Determine the (x, y) coordinate at the center of the cell enclosing the given text.  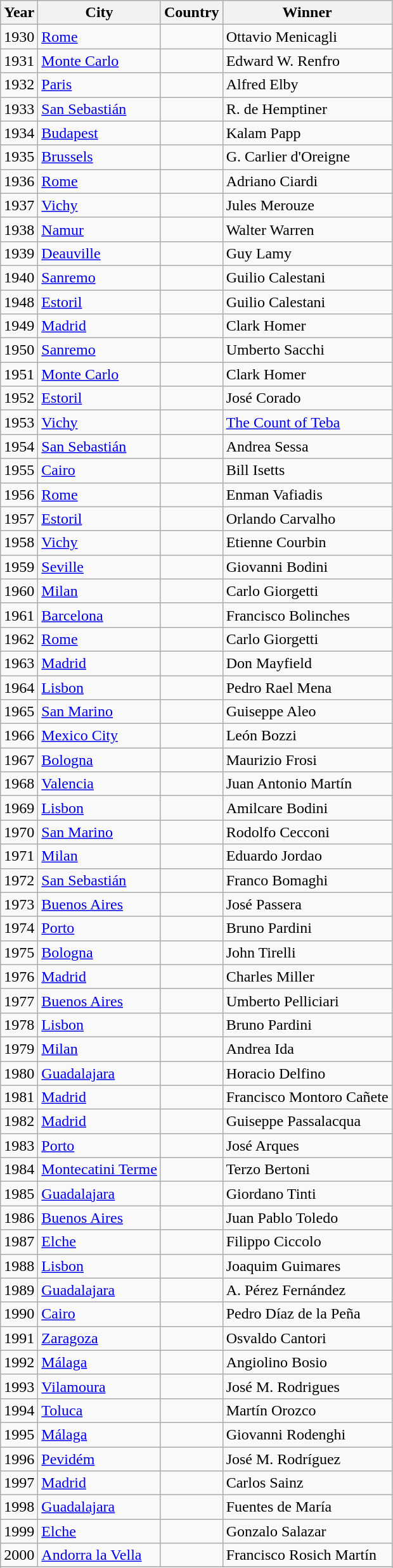
Umberto Pelliciari (307, 1001)
1994 (19, 1410)
1974 (19, 928)
1969 (19, 808)
1986 (19, 1218)
Osvaldo Cantori (307, 1338)
Francisco Rosich Martín (307, 1555)
Etienne Courbin (307, 543)
1987 (19, 1242)
1934 (19, 133)
1991 (19, 1338)
2000 (19, 1555)
Enman Vafiadis (307, 495)
Umberto Sacchi (307, 350)
Montecatini Terme (100, 1170)
José M. Rodrigues (307, 1386)
Namur (100, 229)
Guiseppe Aleo (307, 712)
1980 (19, 1073)
1957 (19, 519)
Pevidém (100, 1458)
Horacio Delfino (307, 1073)
Andorra la Vella (100, 1555)
1964 (19, 687)
1982 (19, 1122)
1954 (19, 446)
1966 (19, 736)
1990 (19, 1314)
1968 (19, 784)
Alfred Elby (307, 85)
Brussels (100, 157)
Gonzalo Salazar (307, 1531)
1949 (19, 326)
Juan Antonio Martín (307, 784)
José Corado (307, 398)
1930 (19, 37)
1935 (19, 157)
John Tirelli (307, 952)
1936 (19, 181)
Ottavio Menicagli (307, 37)
1985 (19, 1194)
Francisco Bolinches (307, 615)
Rodolfo Cecconi (307, 832)
Country (191, 13)
1933 (19, 109)
Guiseppe Passalacqua (307, 1122)
Giordano Tinti (307, 1194)
Pedro Rael Mena (307, 687)
G. Carlier d'Oreigne (307, 157)
Seville (100, 567)
1955 (19, 471)
Walter Warren (307, 229)
1989 (19, 1290)
1997 (19, 1483)
Juan Pablo Toledo (307, 1218)
Angiolino Bosio (307, 1362)
1970 (19, 832)
Bill Isetts (307, 471)
Franco Bomaghi (307, 880)
1938 (19, 229)
Joaquim Guimares (307, 1266)
Toluca (100, 1410)
1937 (19, 205)
Eduardo Jordao (307, 856)
Vilamoura (100, 1386)
Pedro Díaz de la Peña (307, 1314)
Amilcare Bodini (307, 808)
1984 (19, 1170)
Jules Merouze (307, 205)
1951 (19, 374)
1999 (19, 1531)
Andrea Sessa (307, 446)
1996 (19, 1458)
Orlando Carvalho (307, 519)
León Bozzi (307, 736)
Budapest (100, 133)
Zaragoza (100, 1338)
1973 (19, 904)
Adriano Ciardi (307, 181)
The Count of Teba (307, 422)
Year (19, 13)
City (100, 13)
Carlos Sainz (307, 1483)
A. Pérez Fernández (307, 1290)
Andrea Ida (307, 1049)
1975 (19, 952)
1962 (19, 639)
1931 (19, 61)
Deauville (100, 253)
Winner (307, 13)
1998 (19, 1507)
1958 (19, 543)
Francisco Montoro Cañete (307, 1097)
1959 (19, 567)
Barcelona (100, 615)
1952 (19, 398)
1995 (19, 1434)
1967 (19, 760)
R. de Hemptiner (307, 109)
1939 (19, 253)
Don Mayfield (307, 663)
1976 (19, 977)
1961 (19, 615)
Mexico City (100, 736)
1988 (19, 1266)
1965 (19, 712)
Fuentes de María (307, 1507)
1956 (19, 495)
Guy Lamy (307, 253)
Charles Miller (307, 977)
1948 (19, 302)
1953 (19, 422)
1960 (19, 591)
Paris (100, 85)
1972 (19, 880)
Martín Orozco (307, 1410)
1993 (19, 1386)
Giovanni Bodini (307, 567)
1979 (19, 1049)
1932 (19, 85)
Kalam Papp (307, 133)
1940 (19, 277)
Maurizio Frosi (307, 760)
Valencia (100, 784)
Terzo Bertoni (307, 1170)
1983 (19, 1146)
1978 (19, 1025)
1992 (19, 1362)
Edward W. Renfro (307, 61)
José Passera (307, 904)
1950 (19, 350)
Filippo Ciccolo (307, 1242)
1981 (19, 1097)
José Arques (307, 1146)
1971 (19, 856)
1977 (19, 1001)
José M. Rodríguez (307, 1458)
1963 (19, 663)
Giovanni Rodenghi (307, 1434)
